Locate the cell with the specified text and output its [X, Y] center coordinate. 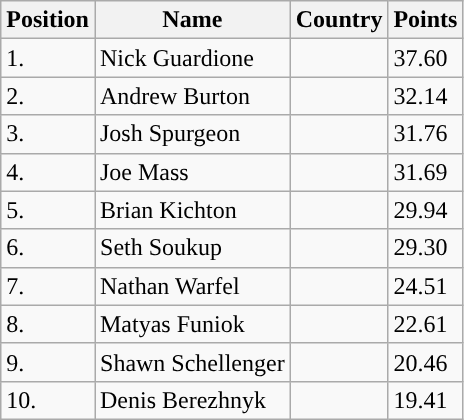
32.14 [426, 96]
20.46 [426, 362]
5. [48, 210]
Country [339, 20]
1. [48, 58]
10. [48, 400]
24.51 [426, 286]
Brian Kichton [192, 210]
31.76 [426, 134]
8. [48, 324]
Points [426, 20]
37.60 [426, 58]
22.61 [426, 324]
Andrew Burton [192, 96]
3. [48, 134]
Matyas Funiok [192, 324]
Josh Spurgeon [192, 134]
Nathan Warfel [192, 286]
29.30 [426, 248]
Joe Mass [192, 172]
19.41 [426, 400]
4. [48, 172]
Position [48, 20]
Seth Soukup [192, 248]
29.94 [426, 210]
9. [48, 362]
31.69 [426, 172]
7. [48, 286]
Name [192, 20]
Shawn Schellenger [192, 362]
Denis Berezhnyk [192, 400]
Nick Guardione [192, 58]
6. [48, 248]
2. [48, 96]
